Return the (X, Y) coordinate for the center point of the cell that contains the specified text.  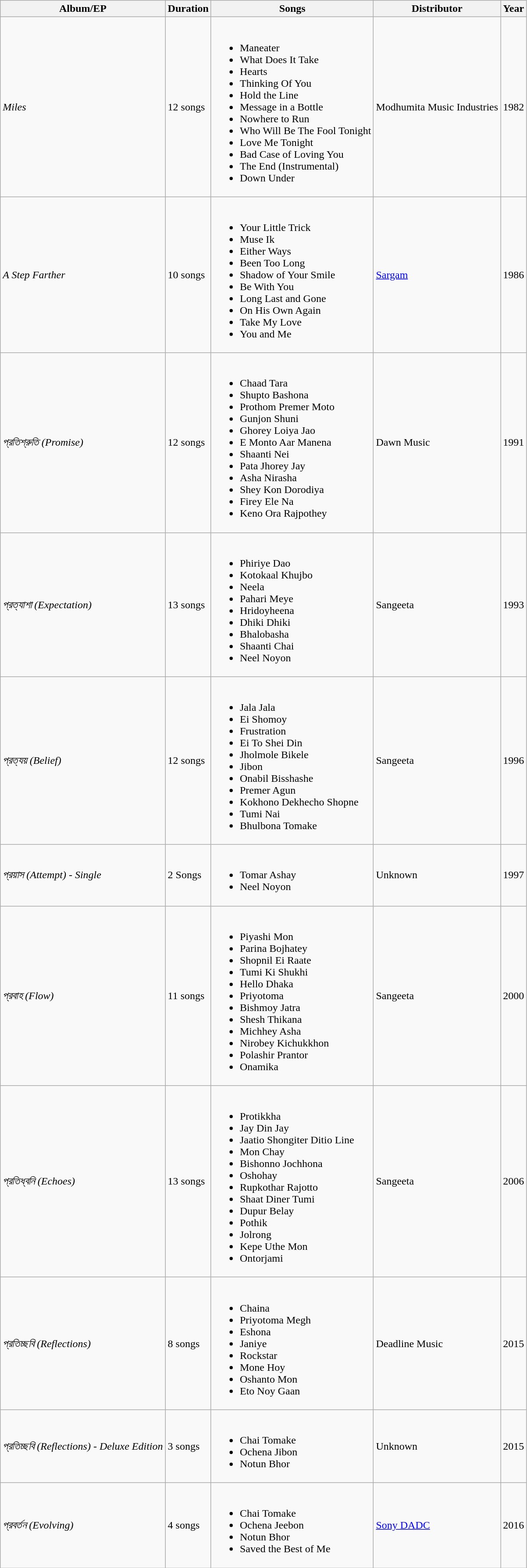
প্রতিচ্ছবি (Reflections) (83, 1343)
Album/EP (83, 9)
Sony DADC (437, 1525)
Chai TomakeOchena JeebonNotun BhorSaved the Best of Me (292, 1525)
প্রতিধ্বনি (Echoes) (83, 1181)
2 Songs (188, 875)
1993 (514, 605)
Sargam (437, 275)
Your Little TrickMuse IkEither WaysBeen Too LongShadow of Your SmileBe With YouLong Last and GoneOn His Own AgainTake My LoveYou and Me (292, 275)
11 songs (188, 996)
Duration (188, 9)
Year (514, 9)
3 songs (188, 1446)
ChainaPriyotoma MeghEshonaJaniyeRockstarMone HoyOshanto MonEto Noy Gaan (292, 1343)
Phiriye DaoKotokaal KhujboNeelaPahari MeyeHridoyheenaDhiki DhikiBhalobashaShaanti ChaiNeel Noyon (292, 605)
1991 (514, 443)
1997 (514, 875)
A Step Farther (83, 275)
প্রয়াস (Attempt) - Single (83, 875)
Jala JalaEi ShomoyFrustrationEi To Shei DinJholmole BikeleJibonOnabil BisshashePremer AgunKokhono Dekhecho ShopneTumi NaiBhulbona Tomake (292, 761)
প্রবাহ (Flow) (83, 996)
Miles (83, 107)
প্রবর্তন (Evolving) (83, 1525)
2006 (514, 1181)
Distributor (437, 9)
4 songs (188, 1525)
প্রত্যাশা (Expectation) (83, 605)
1982 (514, 107)
প্রত্যয় (Belief) (83, 761)
Dawn Music (437, 443)
1986 (514, 275)
Chai TomakeOchena JibonNotun Bhor (292, 1446)
8 songs (188, 1343)
Deadline Music (437, 1343)
Modhumita Music Industries (437, 107)
10 songs (188, 275)
প্রতিশ্রুতি (Promise) (83, 443)
2000 (514, 996)
Tomar AshayNeel Noyon (292, 875)
2016 (514, 1525)
প্রতিচ্ছবি (Reflections) - Deluxe Edition (83, 1446)
Songs (292, 9)
1996 (514, 761)
